Extract the (x, y) coordinate from the center of the cell holding the provided text.  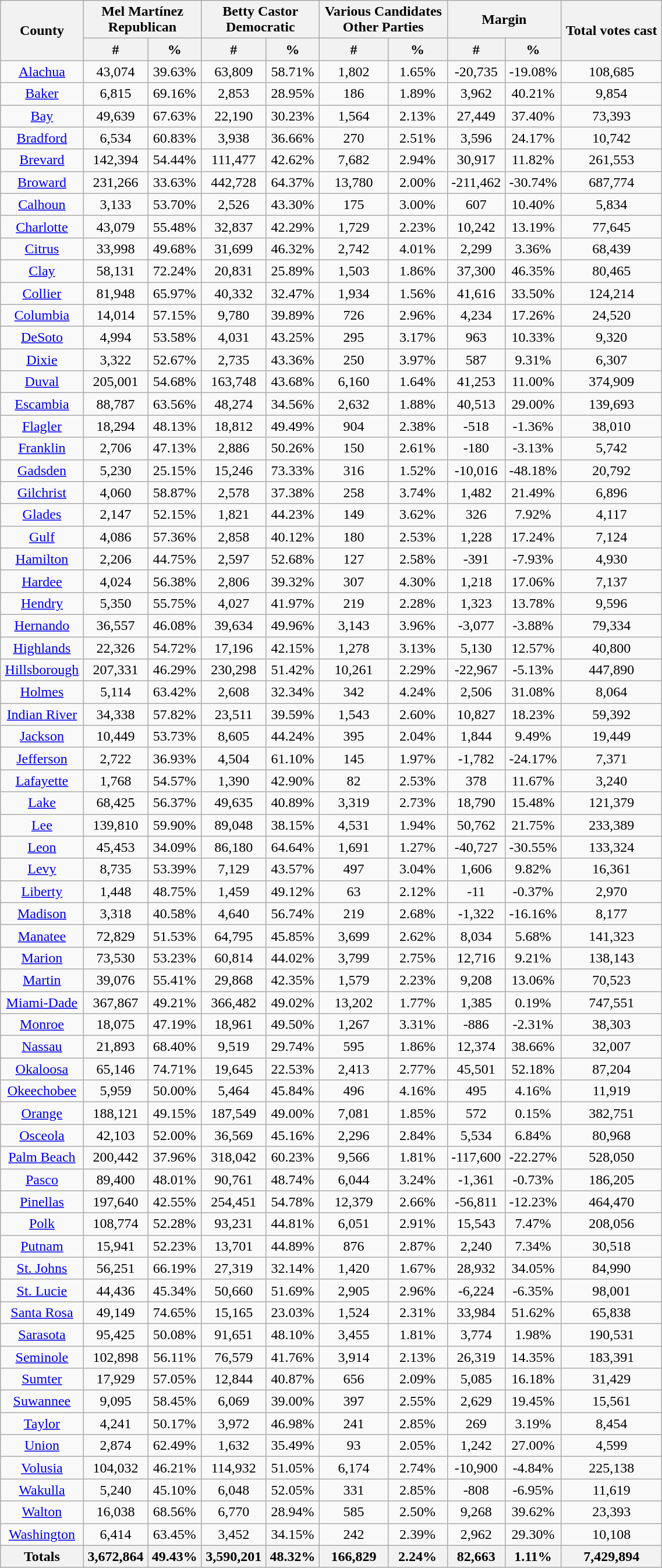
12,716 (476, 958)
54.57% (175, 781)
Mel MartínezRepublican (142, 20)
34.05% (533, 1268)
15,165 (234, 1312)
40,800 (611, 648)
331 (354, 1490)
63.42% (175, 692)
-180 (476, 448)
464,470 (611, 1202)
2.62% (417, 936)
6.84% (533, 1135)
397 (354, 1401)
-1,322 (476, 914)
28.95% (293, 94)
3,699 (354, 936)
52.23% (175, 1246)
6,534 (115, 138)
963 (476, 338)
56.74% (293, 914)
73.33% (293, 470)
45.84% (293, 1091)
51.42% (293, 670)
18,961 (234, 1025)
53.58% (175, 338)
-211,462 (476, 182)
13,780 (354, 182)
17.24% (533, 537)
34.15% (293, 1534)
378 (476, 781)
142,394 (115, 160)
186 (354, 94)
13.19% (533, 226)
2,706 (115, 448)
43.30% (293, 204)
58,131 (115, 271)
12,379 (354, 1202)
1.94% (417, 825)
52.18% (533, 1069)
4,060 (115, 493)
13.06% (533, 980)
16,038 (115, 1512)
-40,727 (476, 847)
904 (354, 426)
7,124 (611, 537)
Bradford (42, 138)
9,854 (611, 94)
49.00% (293, 1113)
33,998 (115, 249)
9.49% (533, 737)
49.50% (293, 1025)
62.49% (175, 1446)
43.57% (293, 869)
139,693 (611, 404)
63,809 (234, 72)
5,130 (476, 648)
26,319 (476, 1357)
5,114 (115, 692)
33.50% (533, 293)
2.77% (417, 1069)
86,180 (234, 847)
Hillsborough (42, 670)
49.21% (175, 1002)
104,032 (115, 1468)
60.83% (175, 138)
55.41% (175, 980)
14.35% (533, 1357)
72.24% (175, 271)
1,459 (234, 891)
1,632 (234, 1446)
2.29% (417, 670)
2.84% (417, 1135)
2.66% (417, 1202)
Levy (42, 869)
20,831 (234, 271)
37.38% (293, 493)
241 (354, 1424)
102,898 (115, 1357)
Franklin (42, 448)
80,465 (611, 271)
28,932 (476, 1268)
50,762 (476, 825)
1.77% (417, 1002)
114,932 (234, 1468)
Sumter (42, 1379)
County (42, 30)
2,147 (115, 515)
108,774 (115, 1224)
261,553 (611, 160)
54.78% (293, 1202)
48.32% (293, 1556)
58.71% (293, 72)
Wakulla (42, 1490)
10,742 (611, 138)
St. Johns (42, 1268)
108,685 (611, 72)
5,085 (476, 1379)
2,632 (354, 404)
2.68% (417, 914)
44.75% (175, 559)
2,413 (354, 1069)
88,787 (115, 404)
45,501 (476, 1069)
Clay (42, 271)
3,774 (476, 1335)
Glades (42, 515)
8,177 (611, 914)
50.26% (293, 448)
3,240 (611, 781)
64,795 (234, 936)
1,278 (354, 648)
3.36% (533, 249)
44.24% (293, 737)
496 (354, 1091)
17,929 (115, 1379)
1,503 (354, 271)
231,266 (115, 182)
3,596 (476, 138)
52.67% (175, 360)
Putnam (42, 1246)
269 (476, 1424)
-2.31% (533, 1025)
77,645 (611, 226)
36.66% (293, 138)
44.89% (293, 1246)
607 (476, 204)
3.62% (417, 515)
24.17% (533, 138)
46.21% (175, 1468)
53.39% (175, 869)
Lake (42, 803)
53.23% (175, 958)
747,551 (611, 1002)
51.69% (293, 1290)
45,453 (115, 847)
10.33% (533, 338)
4,234 (476, 316)
Nassau (42, 1047)
1.52% (417, 470)
8,605 (234, 737)
6,815 (115, 94)
Total votes cast (611, 30)
73,393 (611, 116)
49.15% (175, 1113)
5,350 (115, 603)
-3.13% (533, 448)
447,890 (611, 670)
Gadsden (42, 470)
Okeechobee (42, 1091)
5,534 (476, 1135)
Osceola (42, 1135)
2,206 (115, 559)
59.90% (175, 825)
1.56% (417, 293)
65,146 (115, 1069)
7.92% (533, 515)
74.65% (175, 1312)
51.62% (533, 1312)
258 (354, 493)
Brevard (42, 160)
41.76% (293, 1357)
1,543 (354, 714)
47.19% (175, 1025)
9,095 (115, 1401)
40,513 (476, 404)
190,531 (611, 1335)
Jefferson (42, 759)
Liberty (42, 891)
41,616 (476, 293)
44.81% (293, 1224)
80,968 (611, 1135)
4,640 (234, 914)
175 (354, 204)
58.45% (175, 1401)
42.55% (175, 1202)
Walton (42, 1512)
366,482 (234, 1002)
3.97% (417, 360)
-3.88% (533, 625)
29.74% (293, 1047)
1,802 (354, 72)
166,829 (354, 1556)
3,962 (476, 94)
Collier (42, 293)
2.39% (417, 1534)
2.12% (417, 891)
382,751 (611, 1113)
Highlands (42, 648)
2.73% (417, 803)
-117,600 (476, 1158)
497 (354, 869)
2,806 (234, 581)
24,520 (611, 316)
3.96% (417, 625)
6,414 (115, 1534)
68,439 (611, 249)
68.40% (175, 1047)
2,886 (234, 448)
12,844 (234, 1379)
13.78% (533, 603)
3.04% (417, 869)
50,660 (234, 1290)
242 (354, 1534)
39.89% (293, 316)
18.23% (533, 714)
3,318 (115, 914)
90,761 (234, 1180)
29.30% (533, 1534)
2.55% (417, 1401)
8,064 (611, 692)
39.00% (293, 1401)
2,722 (115, 759)
-22,967 (476, 670)
65,838 (611, 1312)
-16.16% (533, 914)
595 (354, 1047)
67.63% (175, 116)
56,251 (115, 1268)
5,834 (611, 204)
44,436 (115, 1290)
Totals (42, 1556)
1,228 (476, 537)
89,048 (234, 825)
48.74% (293, 1180)
Betty CastorDemocratic (261, 20)
Miami-Dade (42, 1002)
Margin (504, 20)
Madison (42, 914)
49.49% (293, 426)
Indian River (42, 714)
Monroe (42, 1025)
32.34% (293, 692)
2,735 (234, 360)
1.27% (417, 847)
53.70% (175, 204)
4,031 (234, 338)
58.87% (175, 493)
49.02% (293, 1002)
Washington (42, 1534)
69.16% (175, 94)
32,837 (234, 226)
32.14% (293, 1268)
250 (354, 360)
Polk (42, 1224)
36,557 (115, 625)
7,137 (611, 581)
318,042 (234, 1158)
20,792 (611, 470)
495 (476, 1091)
1.98% (533, 1335)
2,506 (476, 692)
-10,016 (476, 470)
42.90% (293, 781)
34.09% (175, 847)
23.03% (293, 1312)
-11 (476, 891)
2.91% (417, 1224)
30.23% (293, 116)
2.05% (417, 1446)
2.09% (417, 1379)
2,578 (234, 493)
3,914 (354, 1357)
141,323 (611, 936)
-1,361 (476, 1180)
10,108 (611, 1534)
2.38% (417, 426)
43.68% (293, 382)
37,300 (476, 271)
Calhoun (42, 204)
37.40% (533, 116)
39.62% (533, 1512)
7.34% (533, 1246)
Broward (42, 182)
57.82% (175, 714)
4.24% (417, 692)
Alachua (42, 72)
133,324 (611, 847)
5,464 (234, 1091)
28.94% (293, 1512)
1,242 (476, 1446)
Lafayette (42, 781)
16.18% (533, 1379)
7,371 (611, 759)
46.08% (175, 625)
49,149 (115, 1312)
25.15% (175, 470)
9,320 (611, 338)
61.10% (293, 759)
43.36% (293, 360)
Hardee (42, 581)
2,629 (476, 1401)
11,619 (611, 1490)
22,326 (115, 648)
Flagler (42, 426)
1.67% (417, 1268)
8,735 (115, 869)
35.49% (293, 1446)
22,190 (234, 116)
1.85% (417, 1113)
1,385 (476, 1002)
43,074 (115, 72)
48.75% (175, 891)
Gilchrist (42, 493)
295 (354, 338)
-4.84% (533, 1468)
233,389 (611, 825)
Taylor (42, 1424)
Manatee (42, 936)
76,579 (234, 1357)
145 (354, 759)
40,332 (234, 293)
45.10% (175, 1490)
54.68% (175, 382)
Holmes (42, 692)
6,044 (354, 1180)
-0.73% (533, 1180)
73,530 (115, 958)
68,425 (115, 803)
-24.17% (533, 759)
5.68% (533, 936)
49.68% (175, 249)
66.19% (175, 1268)
4,531 (354, 825)
41,253 (476, 382)
3,938 (234, 138)
587 (476, 360)
56.11% (175, 1357)
1,482 (476, 493)
124,214 (611, 293)
38.15% (293, 825)
Sarasota (42, 1335)
46.32% (293, 249)
1,420 (354, 1268)
5,742 (611, 448)
149 (354, 515)
7,129 (234, 869)
230,298 (234, 670)
4,086 (115, 537)
2.04% (417, 737)
3.17% (417, 338)
Hendry (42, 603)
15,561 (611, 1401)
4,994 (115, 338)
7,081 (354, 1113)
6,770 (234, 1512)
6,174 (354, 1468)
9,780 (234, 316)
3,133 (115, 204)
205,001 (115, 382)
18,075 (115, 1025)
6,160 (354, 382)
307 (354, 581)
42,103 (115, 1135)
27.00% (533, 1446)
42.15% (293, 648)
9,596 (611, 603)
1,844 (476, 737)
127 (354, 559)
39,076 (115, 980)
2,608 (234, 692)
1,768 (115, 781)
1.89% (417, 94)
93,231 (234, 1224)
Seminole (42, 1357)
46.98% (293, 1424)
Pinellas (42, 1202)
726 (354, 316)
17.26% (533, 316)
DeSoto (42, 338)
-0.37% (533, 891)
42.62% (293, 160)
40.58% (175, 914)
82 (354, 781)
3,799 (354, 958)
-20,735 (476, 72)
-1,782 (476, 759)
Volusia (42, 1468)
21.75% (533, 825)
1.88% (417, 404)
63 (354, 891)
2.28% (417, 603)
15.48% (533, 803)
2,240 (476, 1246)
Escambia (42, 404)
49,635 (234, 803)
38,010 (611, 426)
13,701 (234, 1246)
2,853 (234, 94)
54.44% (175, 160)
2.61% (417, 448)
87,204 (611, 1069)
56.37% (175, 803)
St. Lucie (42, 1290)
-886 (476, 1025)
2,874 (115, 1446)
3,972 (234, 1424)
2.87% (417, 1246)
45.34% (175, 1290)
57.05% (175, 1379)
44.23% (293, 515)
0.15% (533, 1113)
208,056 (611, 1224)
Santa Rosa (42, 1312)
9,208 (476, 980)
-56,811 (476, 1202)
1,821 (234, 515)
Hernando (42, 625)
Marion (42, 958)
30,518 (611, 1246)
33,984 (476, 1312)
64.37% (293, 182)
2.94% (417, 160)
Lee (42, 825)
1,390 (234, 781)
6,048 (234, 1490)
37.96% (175, 1158)
316 (354, 470)
29,868 (234, 980)
19.45% (533, 1401)
-12.23% (533, 1202)
188,121 (115, 1113)
6,307 (611, 360)
46.35% (533, 271)
9,566 (354, 1158)
81,948 (115, 293)
12.57% (533, 648)
22.53% (293, 1069)
3,322 (115, 360)
55.75% (175, 603)
40.12% (293, 537)
Suwannee (42, 1401)
39.59% (293, 714)
16,361 (611, 869)
-30.55% (533, 847)
50.00% (175, 1091)
3.24% (417, 1180)
-6,224 (476, 1290)
47.13% (175, 448)
64.64% (293, 847)
44.02% (293, 958)
3.19% (533, 1424)
9.31% (533, 360)
3.74% (417, 493)
65.97% (175, 293)
207,331 (115, 670)
Duval (42, 382)
2,905 (354, 1290)
150 (354, 448)
8,454 (611, 1424)
-6.95% (533, 1490)
-518 (476, 426)
163,748 (234, 382)
Hamilton (42, 559)
42.35% (293, 980)
1,934 (354, 293)
1.11% (533, 1556)
7,682 (354, 160)
27,449 (476, 116)
55.48% (175, 226)
40.87% (293, 1379)
138,143 (611, 958)
Leon (42, 847)
4.01% (417, 249)
51.53% (175, 936)
49.12% (293, 891)
31,699 (234, 249)
52.00% (175, 1135)
1,218 (476, 581)
1.65% (417, 72)
1.64% (417, 382)
63.56% (175, 404)
-6.35% (533, 1290)
15,246 (234, 470)
8,034 (476, 936)
2.00% (417, 182)
40.21% (533, 94)
197,640 (115, 1202)
374,909 (611, 382)
18,812 (234, 426)
57.36% (175, 537)
1,524 (354, 1312)
30,917 (476, 160)
39,634 (234, 625)
41.97% (293, 603)
11.82% (533, 160)
45.16% (293, 1135)
19,645 (234, 1069)
36,569 (234, 1135)
2,597 (234, 559)
68.56% (175, 1512)
4.30% (417, 581)
Columbia (42, 316)
5,959 (115, 1091)
4,504 (234, 759)
91,651 (234, 1335)
-22.27% (533, 1158)
Union (42, 1446)
1.97% (417, 759)
10,261 (354, 670)
84,990 (611, 1268)
1,564 (354, 116)
Gulf (42, 537)
1,323 (476, 603)
2,742 (354, 249)
2,526 (234, 204)
139,810 (115, 825)
31.08% (533, 692)
50.17% (175, 1424)
31,429 (611, 1379)
12,374 (476, 1047)
14,014 (115, 316)
2.60% (417, 714)
6,896 (611, 493)
4,024 (115, 581)
1,448 (115, 891)
52.15% (175, 515)
121,379 (611, 803)
Orange (42, 1113)
4,599 (611, 1446)
528,050 (611, 1158)
52.28% (175, 1224)
Jackson (42, 737)
5,240 (115, 1490)
Citrus (42, 249)
34,338 (115, 714)
Okaloosa (42, 1069)
9,519 (234, 1047)
52.68% (293, 559)
Palm Beach (42, 1158)
70,523 (611, 980)
572 (476, 1113)
2.31% (417, 1312)
186,205 (611, 1180)
180 (354, 537)
9,268 (476, 1512)
11.00% (533, 382)
6,069 (234, 1401)
72,829 (115, 936)
111,477 (234, 160)
3,672,864 (115, 1556)
Various CandidatesOther Parties (383, 20)
38,303 (611, 1025)
98,001 (611, 1290)
45.85% (293, 936)
57.15% (175, 316)
1,606 (476, 869)
Baker (42, 94)
-7.93% (533, 559)
3,590,201 (234, 1556)
1,267 (354, 1025)
-19.08% (533, 72)
60.23% (293, 1158)
49.43% (175, 1556)
2,858 (234, 537)
-5.13% (533, 670)
34.56% (293, 404)
326 (476, 515)
-30.74% (533, 182)
3.00% (417, 204)
Bay (42, 116)
3,452 (234, 1534)
93 (354, 1446)
Pasco (42, 1180)
95,425 (115, 1335)
-48.18% (533, 470)
25.89% (293, 271)
876 (354, 1246)
656 (354, 1379)
-1.36% (533, 426)
442,728 (234, 182)
49.96% (293, 625)
395 (354, 737)
2.74% (417, 1468)
51.05% (293, 1468)
23,393 (611, 1512)
3,455 (354, 1335)
2.75% (417, 958)
2.24% (417, 1556)
11.67% (533, 781)
29.00% (533, 404)
2,962 (476, 1534)
2.58% (417, 559)
39.63% (175, 72)
687,774 (611, 182)
6,051 (354, 1224)
1,579 (354, 980)
43,079 (115, 226)
21,893 (115, 1047)
270 (354, 138)
15,543 (476, 1224)
42.29% (293, 226)
585 (354, 1512)
10,449 (115, 737)
38.66% (533, 1047)
48.13% (175, 426)
7.47% (533, 1224)
-3,077 (476, 625)
225,138 (611, 1468)
79,334 (611, 625)
4,027 (234, 603)
2.50% (417, 1512)
43.25% (293, 338)
17,196 (234, 648)
3.13% (417, 648)
187,549 (234, 1113)
367,867 (115, 1002)
5,230 (115, 470)
53.73% (175, 737)
54.72% (175, 648)
3,143 (354, 625)
32.47% (293, 293)
10,242 (476, 226)
3.31% (417, 1025)
56.38% (175, 581)
11,919 (611, 1091)
9.21% (533, 958)
342 (354, 692)
1,729 (354, 226)
2.51% (417, 138)
48.10% (293, 1335)
2,970 (611, 891)
59,392 (611, 714)
50.08% (175, 1335)
2,296 (354, 1135)
200,442 (115, 1158)
Charlotte (42, 226)
4,930 (611, 559)
18,790 (476, 803)
27,319 (234, 1268)
Dixie (42, 360)
18,294 (115, 426)
2,299 (476, 249)
-391 (476, 559)
36.93% (175, 759)
48.01% (175, 1180)
21.49% (533, 493)
82,663 (476, 1556)
4,117 (611, 515)
60,814 (234, 958)
49,639 (115, 116)
17.06% (533, 581)
39.32% (293, 581)
3,319 (354, 803)
23,511 (234, 714)
48,274 (234, 404)
254,451 (234, 1202)
32,007 (611, 1047)
4,241 (115, 1424)
1,691 (354, 847)
33.63% (175, 182)
19,449 (611, 737)
46.29% (175, 670)
-10,900 (476, 1468)
0.19% (533, 1002)
63.45% (175, 1534)
15,941 (115, 1246)
74.71% (175, 1069)
Martin (42, 980)
183,391 (611, 1357)
13,202 (354, 1002)
-808 (476, 1490)
10.40% (533, 204)
40.89% (293, 803)
52.05% (293, 1490)
9.82% (533, 869)
10,827 (476, 714)
7,429,894 (611, 1556)
89,400 (115, 1180)
